Pinpoint the cell where the given text exists, returning its [X, Y] midpoint coordinate. 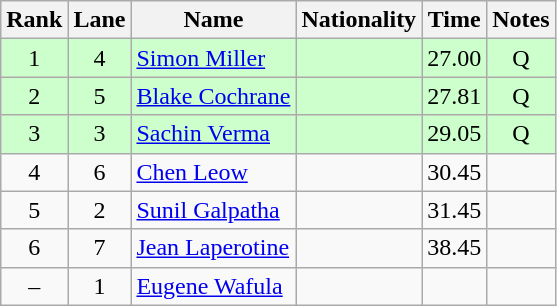
Nationality [359, 20]
7 [100, 248]
31.45 [454, 210]
Lane [100, 20]
Blake Cochrane [214, 96]
Sachin Verma [214, 134]
Rank [34, 20]
Chen Leow [214, 172]
27.81 [454, 96]
29.05 [454, 134]
Time [454, 20]
Simon Miller [214, 58]
27.00 [454, 58]
30.45 [454, 172]
Jean Laperotine [214, 248]
38.45 [454, 248]
Name [214, 20]
Eugene Wafula [214, 286]
– [34, 286]
Notes [521, 20]
Sunil Galpatha [214, 210]
